Return (X, Y) of the center of cell containing provided text 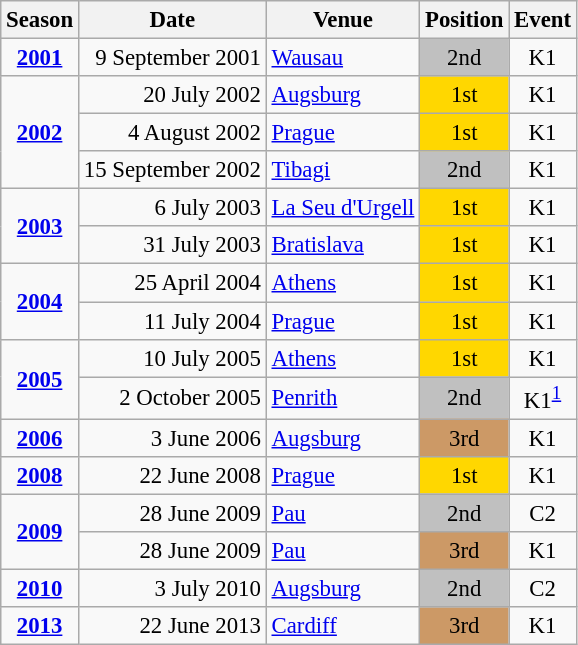
2003 (40, 226)
20 July 2002 (172, 95)
La Seu d'Urgell (342, 208)
2006 (40, 438)
2001 (40, 58)
10 July 2005 (172, 358)
2009 (40, 532)
2004 (40, 302)
Event (543, 20)
Tibagi (342, 170)
Penrith (342, 398)
Wausau (342, 58)
9 September 2001 (172, 58)
2002 (40, 132)
Season (40, 20)
2008 (40, 476)
3 June 2006 (172, 438)
4 August 2002 (172, 133)
2005 (40, 379)
31 July 2003 (172, 245)
Cardiff (342, 626)
Date (172, 20)
2010 (40, 588)
K11 (543, 398)
15 September 2002 (172, 170)
Bratislava (342, 245)
6 July 2003 (172, 208)
2013 (40, 626)
Venue (342, 20)
2 October 2005 (172, 398)
22 June 2013 (172, 626)
Position (464, 20)
3 July 2010 (172, 588)
22 June 2008 (172, 476)
25 April 2004 (172, 283)
11 July 2004 (172, 321)
